For the text-containing cell, return its midpoint in [X, Y] coordinate format. 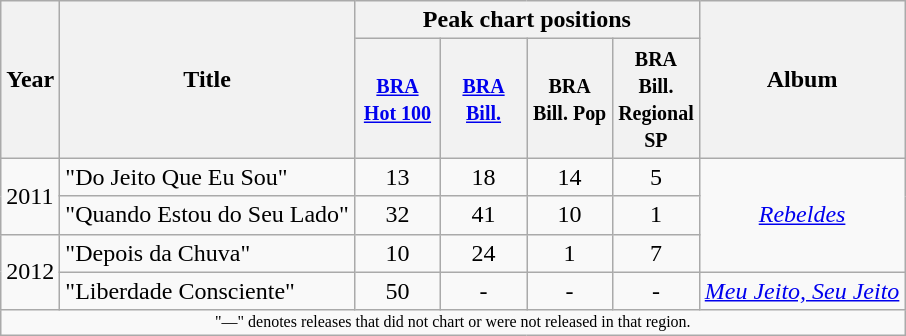
BRABill. Regional SP [656, 98]
50 [397, 291]
BRAHot 100 [397, 98]
"—" denotes releases that did not chart or were not released in that region. [453, 322]
"Liberdade Consciente" [208, 291]
2012 [30, 272]
5 [656, 177]
Meu Jeito, Seu Jeito [802, 291]
41 [484, 215]
32 [397, 215]
Album [802, 80]
"Do Jeito Que Eu Sou" [208, 177]
13 [397, 177]
BRABill. Pop [570, 98]
BRABill. [484, 98]
14 [570, 177]
"Quando Estou do Seu Lado" [208, 215]
Rebeldes [802, 215]
Year [30, 80]
"Depois da Chuva" [208, 253]
7 [656, 253]
2011 [30, 196]
Title [208, 80]
18 [484, 177]
24 [484, 253]
Peak chart positions [526, 20]
